Provide the [x, y] coordinate of the cell's center where the given text is located.  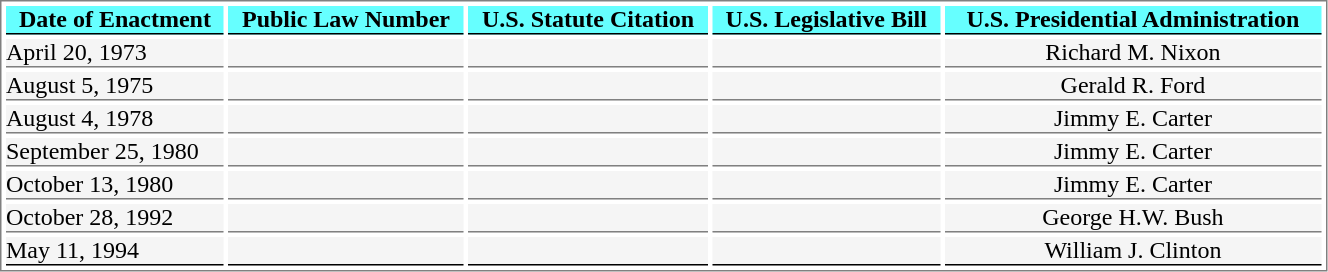
Gerald R. Ford [1134, 86]
October 13, 1980 [115, 185]
Public Law Number [346, 20]
George H.W. Bush [1134, 218]
May 11, 1994 [115, 251]
October 28, 1992 [115, 218]
April 20, 1973 [115, 53]
September 25, 1980 [115, 152]
Date of Enactment [115, 20]
U.S. Presidential Administration [1134, 20]
William J. Clinton [1134, 251]
U.S. Statute Citation [588, 20]
August 4, 1978 [115, 119]
Richard M. Nixon [1134, 53]
August 5, 1975 [115, 86]
U.S. Legislative Bill [826, 20]
